From the cell containing the given text, extract its center point as (X, Y) coordinate. 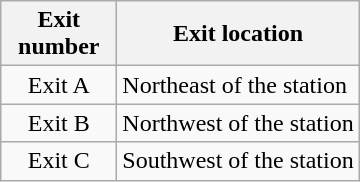
Southwest of the station (238, 161)
Northwest of the station (238, 123)
Exit location (238, 34)
Exit C (59, 161)
Northeast of the station (238, 85)
Exit number (59, 34)
Exit B (59, 123)
Exit A (59, 85)
